Output the (X, Y) coordinate of the center of the cell containing the given text.  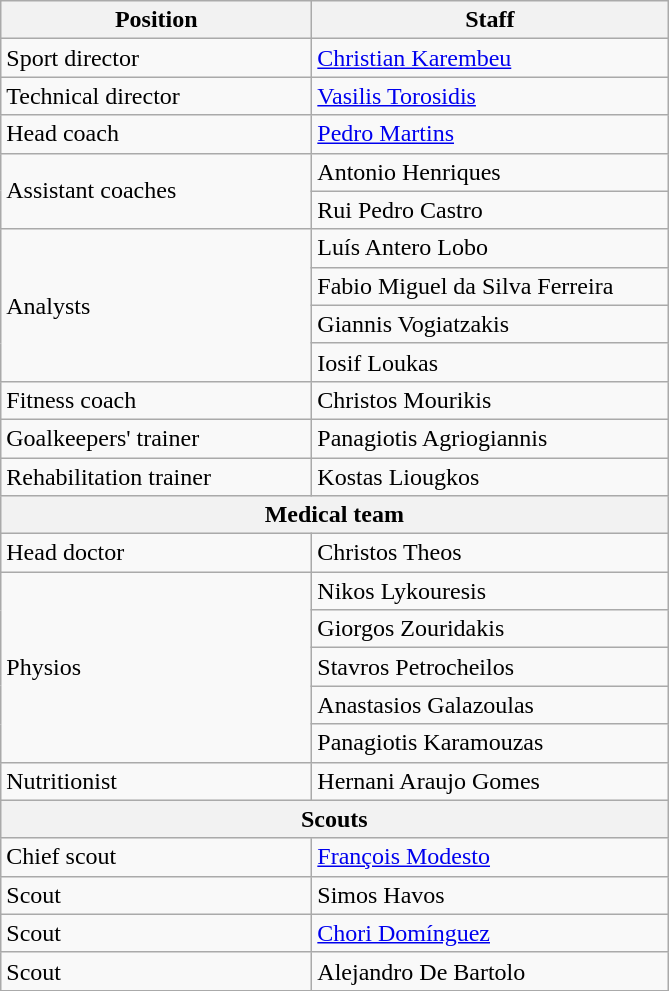
Panagiotis Karamouzas (490, 743)
François Modesto (490, 857)
Chief scout (156, 857)
Christos Mourikis (490, 400)
Assistant coaches (156, 191)
Kostas Liougkos (490, 477)
Head doctor (156, 553)
Chori Domínguez (490, 933)
Position (156, 20)
Nutritionist (156, 781)
Head coach (156, 134)
Christos Theos (490, 553)
Technical director (156, 96)
Antonio Henriques (490, 172)
Hernani Araujo Gomes (490, 781)
Nikos Lykouresis (490, 591)
Rehabilitation trainer (156, 477)
Alejandro De Bartolo (490, 971)
Panagiotis Agriogiannis (490, 438)
Rui Pedro Castro (490, 210)
Giannis Vogiatzakis (490, 324)
Luís Antero Lobo (490, 248)
Pedro Martins (490, 134)
Medical team (334, 515)
Physios (156, 667)
Anastasios Galazoulas (490, 705)
Scouts (334, 819)
Simos Havos (490, 895)
Fabio Miguel da Silva Ferreira (490, 286)
Analysts (156, 305)
Fitness coach (156, 400)
Goalkeepers' trainer (156, 438)
Christian Karembeu (490, 58)
Vasilis Torosidis (490, 96)
Staff (490, 20)
Sport director (156, 58)
Stavros Petrocheilos (490, 667)
Iosif Loukas (490, 362)
Giorgos Zouridakis (490, 629)
